Detect which cell encompasses the target text, then output its (X, Y) center coordinate. 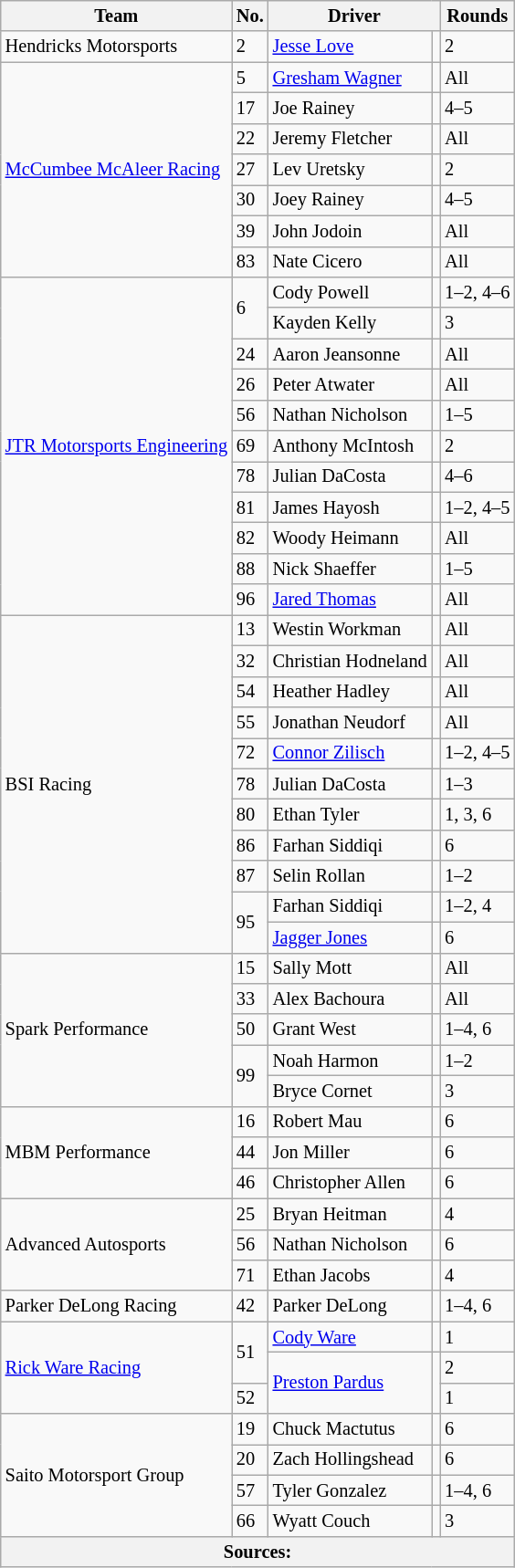
1–3 (477, 784)
96 (250, 600)
Rick Ware Racing (117, 1367)
4–6 (477, 476)
Joey Rainey (351, 200)
Selin Rollan (351, 876)
Westin Workman (351, 630)
86 (250, 845)
Team (117, 16)
Heather Hadley (351, 692)
Cody Ware (351, 1337)
26 (250, 384)
Gresham Wagner (351, 78)
54 (250, 692)
McCumbee McAleer Racing (117, 170)
Advanced Autosports (117, 1245)
95 (250, 922)
Rounds (477, 16)
88 (250, 569)
57 (250, 1490)
Preston Pardus (351, 1382)
Driver (354, 16)
Parker DeLong (351, 1306)
Ethan Tyler (351, 814)
Jonathan Neudorf (351, 722)
Connor Zilisch (351, 753)
46 (250, 1183)
1–2, 4 (477, 906)
32 (250, 661)
Peter Atwater (351, 384)
55 (250, 722)
Wyatt Couch (351, 1521)
Hendricks Motorsports (117, 47)
80 (250, 814)
51 (250, 1353)
15 (250, 968)
82 (250, 538)
99 (250, 1075)
66 (250, 1521)
Christopher Allen (351, 1183)
20 (250, 1459)
Sally Mott (351, 968)
33 (250, 998)
39 (250, 231)
John Jodoin (351, 231)
Ethan Jacobs (351, 1275)
Spark Performance (117, 1030)
Jesse Love (351, 47)
69 (250, 446)
Grant West (351, 1030)
Kayden Kelly (351, 323)
25 (250, 1214)
16 (250, 1122)
22 (250, 139)
Parker DeLong Racing (117, 1306)
81 (250, 507)
Anthony McIntosh (351, 446)
71 (250, 1275)
Jeremy Fletcher (351, 139)
Chuck Mactutus (351, 1429)
19 (250, 1429)
27 (250, 170)
1–2, 4–6 (477, 292)
Jared Thomas (351, 600)
Christian Hodneland (351, 661)
Robert Mau (351, 1122)
No. (250, 16)
Bryan Heitman (351, 1214)
72 (250, 753)
Bryce Cornet (351, 1091)
42 (250, 1306)
44 (250, 1153)
5 (250, 78)
Jon Miller (351, 1153)
Tyler Gonzalez (351, 1490)
17 (250, 108)
13 (250, 630)
Sources: (257, 1552)
Alex Bachoura (351, 998)
24 (250, 354)
Noah Harmon (351, 1061)
Nick Shaeffer (351, 569)
Nate Cicero (351, 262)
Lev Uretsky (351, 170)
83 (250, 262)
Joe Rainey (351, 108)
BSI Racing (117, 783)
Saito Motorsport Group (117, 1475)
1, 3, 6 (477, 814)
30 (250, 200)
JTR Motorsports Engineering (117, 445)
Cody Powell (351, 292)
Woody Heimann (351, 538)
James Hayosh (351, 507)
MBM Performance (117, 1152)
87 (250, 876)
Aaron Jeansonne (351, 354)
Jagger Jones (351, 937)
Zach Hollingshead (351, 1459)
50 (250, 1030)
52 (250, 1398)
